For the text-containing cell, return its midpoint in [x, y] coordinate format. 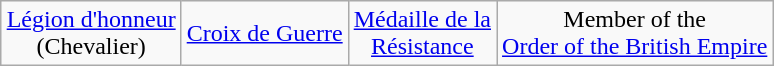
Médaille de la Résistance [422, 34]
Légion d'honneur(Chevalier) [91, 34]
Member of the Order of the British Empire [635, 34]
Croix de Guerre [264, 34]
